Search for the cell housing the specified text and yield its [x, y] center coordinate. 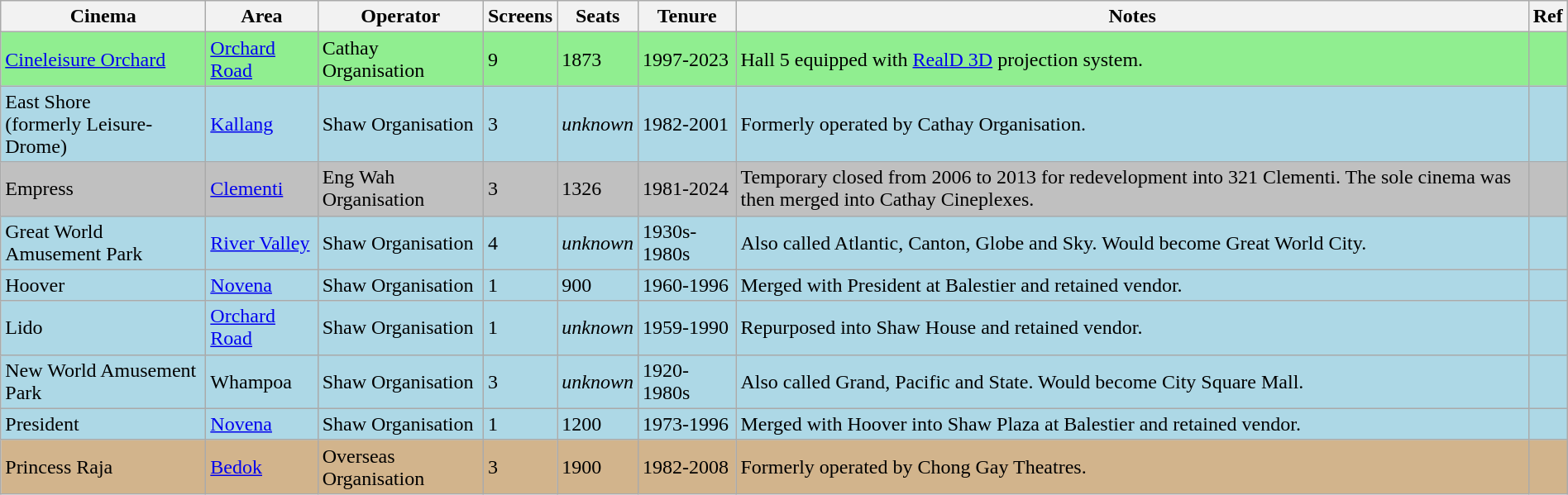
Hoover [103, 285]
Princess Raja [103, 466]
River Valley [261, 243]
1959-1990 [686, 327]
Eng Wah Organisation [400, 188]
900 [598, 285]
Formerly operated by Chong Gay Theatres. [1132, 466]
1920-1980s [686, 382]
1873 [598, 59]
New World Amusement Park [103, 382]
Cinema [103, 17]
Great World Amusement Park [103, 243]
1900 [598, 466]
1930s-1980s [686, 243]
1973-1996 [686, 424]
President [103, 424]
Merged with Hoover into Shaw Plaza at Balestier and retained vendor. [1132, 424]
Overseas Organisation [400, 466]
Also called Grand, Pacific and State. Would become City Square Mall. [1132, 382]
Clementi [261, 188]
Temporary closed from 2006 to 2013 for redevelopment into 321 Clementi. The sole cinema was then merged into Cathay Cineplexes. [1132, 188]
Area [261, 17]
East Shore(formerly Leisure-Drome) [103, 124]
Empress [103, 188]
1200 [598, 424]
Whampoa [261, 382]
Notes [1132, 17]
Merged with President at Balestier and retained vendor. [1132, 285]
Hall 5 equipped with RealD 3D projection system. [1132, 59]
Ref [1548, 17]
1982-2001 [686, 124]
9 [519, 59]
Seats [598, 17]
Cineleisure Orchard [103, 59]
Operator [400, 17]
1982-2008 [686, 466]
Repurposed into Shaw House and retained vendor. [1132, 327]
Formerly operated by Cathay Organisation. [1132, 124]
Also called Atlantic, Canton, Globe and Sky. Would become Great World City. [1132, 243]
1960-1996 [686, 285]
Tenure [686, 17]
Kallang [261, 124]
4 [519, 243]
Screens [519, 17]
Cathay Organisation [400, 59]
1326 [598, 188]
1981-2024 [686, 188]
1997-2023 [686, 59]
Bedok [261, 466]
Lido [103, 327]
